Capture the cell that displays the provided text and extract its [X, Y] central coordinate. 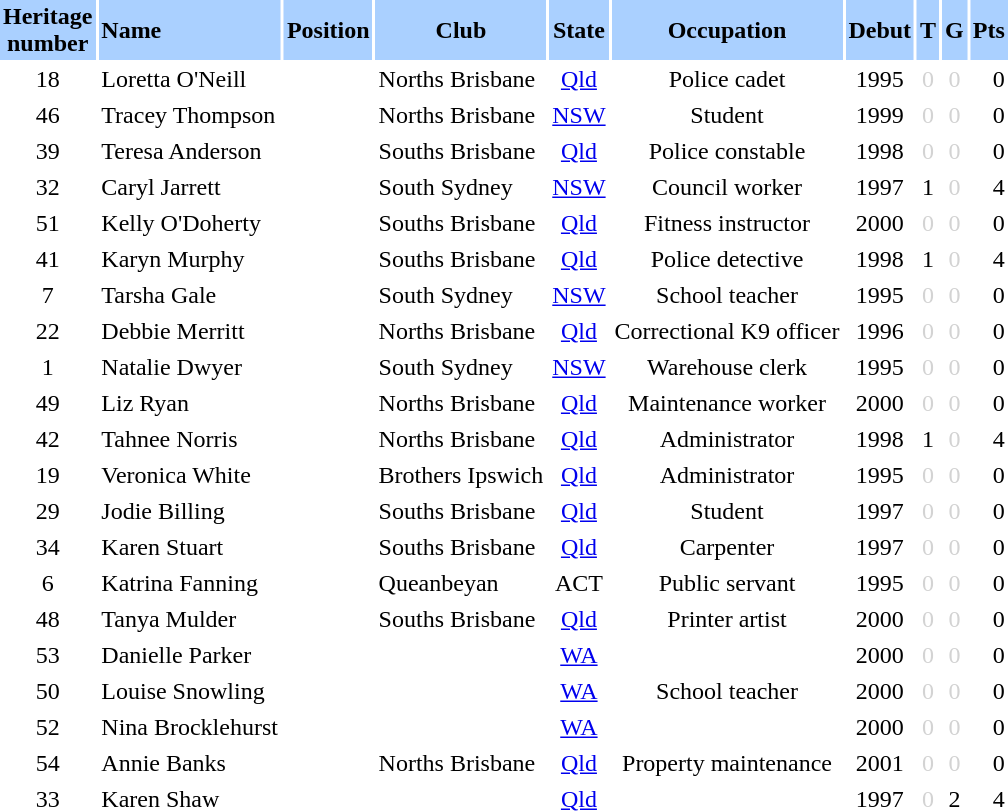
Veronica White [190, 476]
Nina Brocklehurst [190, 728]
7 [48, 296]
6 [48, 584]
Heritagenumber [48, 30]
Teresa Anderson [190, 152]
29 [48, 512]
Maintenance worker [728, 404]
Jodie Billing [190, 512]
50 [48, 692]
Debbie Merritt [190, 332]
State [578, 30]
34 [48, 548]
Club [462, 30]
Pts [989, 30]
Katrina Fanning [190, 584]
Tarsha Gale [190, 296]
19 [48, 476]
Police constable [728, 152]
Property maintenance [728, 764]
Queanbeyan [462, 584]
Kelly O'Doherty [190, 224]
48 [48, 620]
Tanya Mulder [190, 620]
32 [48, 188]
Caryl Jarrett [190, 188]
Position [328, 30]
Tracey Thompson [190, 116]
Warehouse clerk [728, 368]
22 [48, 332]
Public servant [728, 584]
39 [48, 152]
1999 [880, 116]
51 [48, 224]
49 [48, 404]
Loretta O'Neill [190, 80]
Council worker [728, 188]
52 [48, 728]
Name [190, 30]
Occupation [728, 30]
Karen Stuart [190, 548]
Natalie Dwyer [190, 368]
Louise Snowling [190, 692]
T [928, 30]
G [954, 30]
42 [48, 440]
Tahnee Norris [190, 440]
Fitness instructor [728, 224]
Police detective [728, 260]
41 [48, 260]
54 [48, 764]
Karyn Murphy [190, 260]
46 [48, 116]
Annie Banks [190, 764]
18 [48, 80]
Danielle Parker [190, 656]
Debut [880, 30]
Carpenter [728, 548]
Brothers Ipswich [462, 476]
ACT [578, 584]
Printer artist [728, 620]
53 [48, 656]
Correctional K9 officer [728, 332]
Liz Ryan [190, 404]
2001 [880, 764]
1996 [880, 332]
Police cadet [728, 80]
